Capture the cell that displays the provided text and extract its [X, Y] central coordinate. 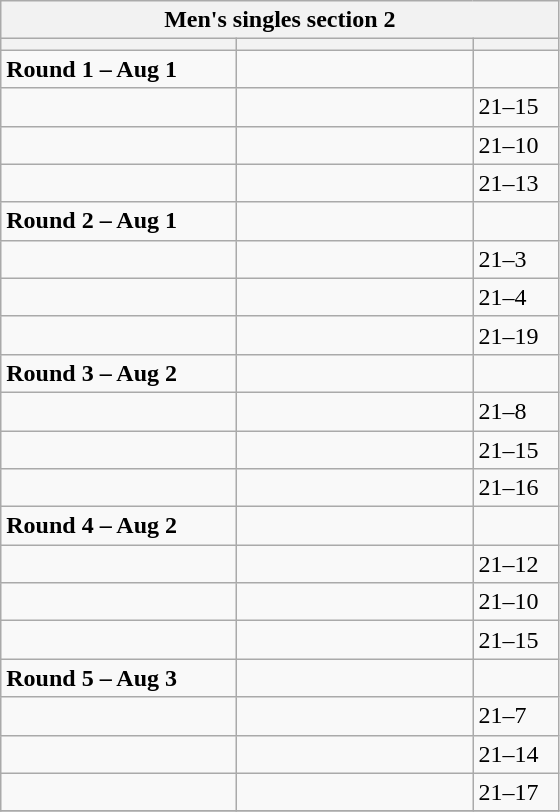
Round 1 – Aug 1 [119, 69]
Round 4 – Aug 2 [119, 526]
21–14 [516, 754]
Round 3 – Aug 2 [119, 373]
21–17 [516, 792]
Round 2 – Aug 1 [119, 221]
Round 5 – Aug 3 [119, 678]
21–4 [516, 297]
21–13 [516, 183]
Men's singles section 2 [280, 20]
21–3 [516, 259]
21–7 [516, 716]
21–8 [516, 411]
21–19 [516, 335]
21–16 [516, 488]
21–12 [516, 564]
